Return the [x, y] coordinate for the center point of the cell that contains the specified text.  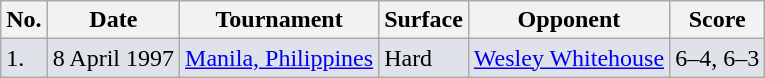
No. [24, 20]
8 April 1997 [113, 58]
Tournament [280, 20]
Date [113, 20]
1. [24, 58]
Surface [424, 20]
Score [718, 20]
Manila, Philippines [280, 58]
Wesley Whitehouse [568, 58]
6–4, 6–3 [718, 58]
Hard [424, 58]
Opponent [568, 20]
